Capture the cell that displays the provided text and extract its [x, y] central coordinate. 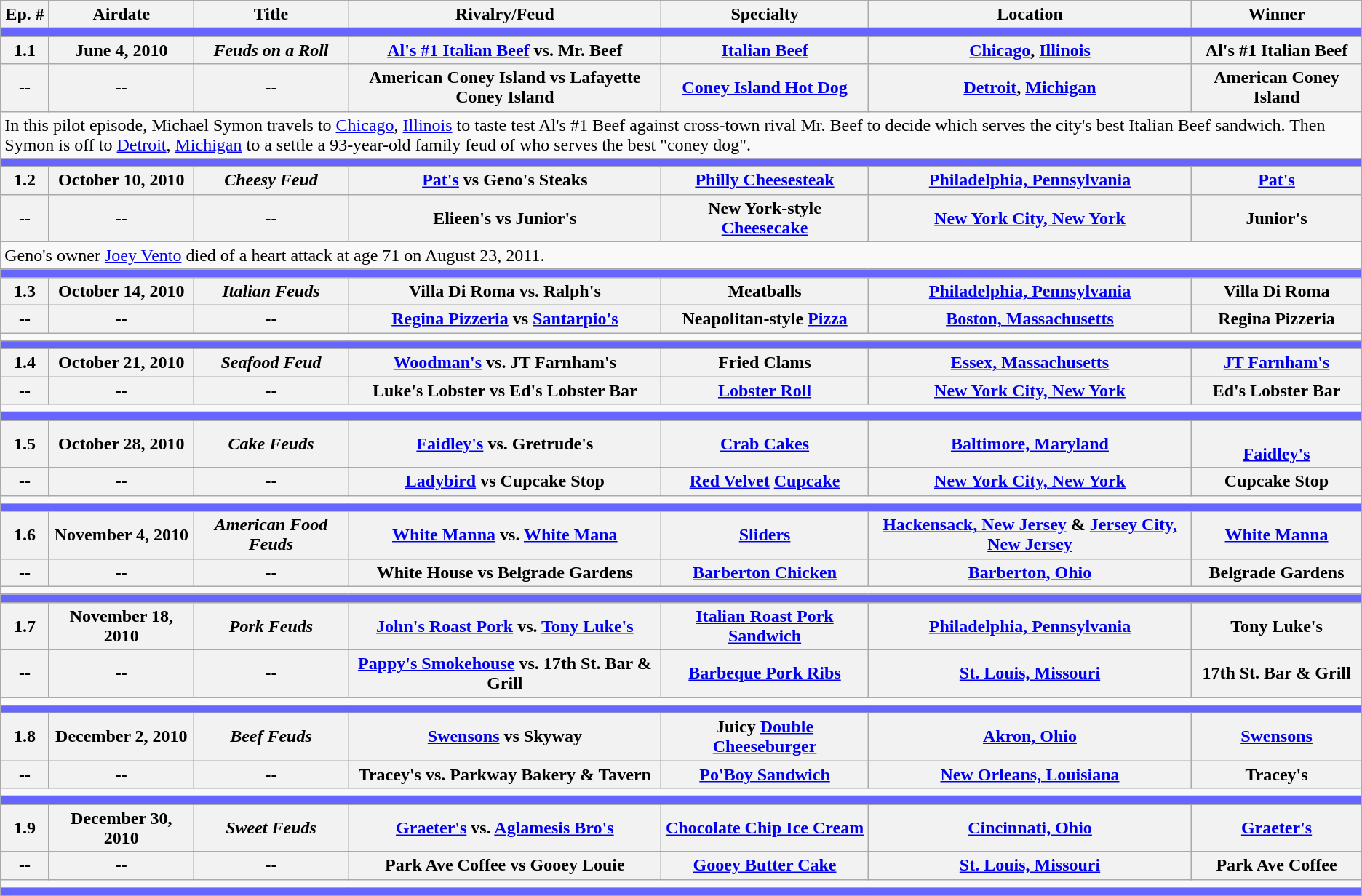
Park Ave Coffee vs Gooey Louie [505, 865]
Hackensack, New Jersey & Jersey City, New Jersey [1030, 535]
Swensons [1276, 737]
Al's #1 Italian Beef vs. Mr. Beef [505, 50]
Feuds on a Roll [271, 50]
Chicago, Illinois [1030, 50]
Fried Clams [765, 363]
November 18, 2010 [121, 625]
Boston, Massachusetts [1030, 319]
Neapolitan-style Pizza [765, 319]
Pork Feuds [271, 625]
1.3 [25, 291]
1.9 [25, 828]
October 14, 2010 [121, 291]
Pat's [1276, 180]
Baltimore, Maryland [1030, 444]
17th St. Bar & Grill [1276, 673]
Airdate [121, 15]
New York-style Cheesecake [765, 218]
Belgrade Gardens [1276, 572]
White Manna [1276, 535]
Cincinnati, Ohio [1030, 828]
Tony Luke's [1276, 625]
White Manna vs. White Mana [505, 535]
Ep. # [25, 15]
Geno's owner Joey Vento died of a heart attack at age 71 on August 23, 2011. [681, 255]
December 30, 2010 [121, 828]
October 10, 2010 [121, 180]
Graeter's vs. Aglamesis Bro's [505, 828]
1.8 [25, 737]
American Coney Island vs Lafayette Coney Island [505, 87]
Cake Feuds [271, 444]
American Coney Island [1276, 87]
New Orleans, Louisiana [1030, 775]
Cupcake Stop [1276, 481]
Pat's vs Geno's Steaks [505, 180]
Tracey's [1276, 775]
Elieen's vs Junior's [505, 218]
Essex, Massachusetts [1030, 363]
Location [1030, 15]
1.1 [25, 50]
Seafood Feud [271, 363]
June 4, 2010 [121, 50]
John's Roast Pork vs. Tony Luke's [505, 625]
October 21, 2010 [121, 363]
Park Ave Coffee [1276, 865]
Juicy Double Cheeseburger [765, 737]
Ed's Lobster Bar [1276, 391]
Faidley's vs. Gretrude's [505, 444]
Al's #1 Italian Beef [1276, 50]
Italian Roast Pork Sandwich [765, 625]
White House vs Belgrade Gardens [505, 572]
American Food Feuds [271, 535]
JT Farnham's [1276, 363]
Coney Island Hot Dog [765, 87]
Junior's [1276, 218]
October 28, 2010 [121, 444]
Gooey Butter Cake [765, 865]
1.6 [25, 535]
Rivalry/Feud [505, 15]
Po'Boy Sandwich [765, 775]
Cheesy Feud [271, 180]
Chocolate Chip Ice Cream [765, 828]
1.2 [25, 180]
Akron, Ohio [1030, 737]
Graeter's [1276, 828]
Meatballs [765, 291]
Crab Cakes [765, 444]
1.5 [25, 444]
Winner [1276, 15]
Sliders [765, 535]
Regina Pizzeria [1276, 319]
Villa Di Roma vs. Ralph's [505, 291]
Barberton, Ohio [1030, 572]
Specialty [765, 15]
Regina Pizzeria vs Santarpio's [505, 319]
Red Velvet Cupcake [765, 481]
Detroit, Michigan [1030, 87]
Woodman's vs. JT Farnham's [505, 363]
December 2, 2010 [121, 737]
Title [271, 15]
1.7 [25, 625]
Italian Feuds [271, 291]
Tracey's vs. Parkway Bakery & Tavern [505, 775]
Barbeque Pork Ribs [765, 673]
Philly Cheesesteak [765, 180]
Lobster Roll [765, 391]
Faidley's [1276, 444]
Luke's Lobster vs Ed's Lobster Bar [505, 391]
Swensons vs Skyway [505, 737]
Villa Di Roma [1276, 291]
Ladybird vs Cupcake Stop [505, 481]
Beef Feuds [271, 737]
Sweet Feuds [271, 828]
1.4 [25, 363]
Pappy's Smokehouse vs. 17th St. Bar & Grill [505, 673]
Barberton Chicken [765, 572]
Italian Beef [765, 50]
November 4, 2010 [121, 535]
